Detect which cell encompasses the target text, then output its (X, Y) center coordinate. 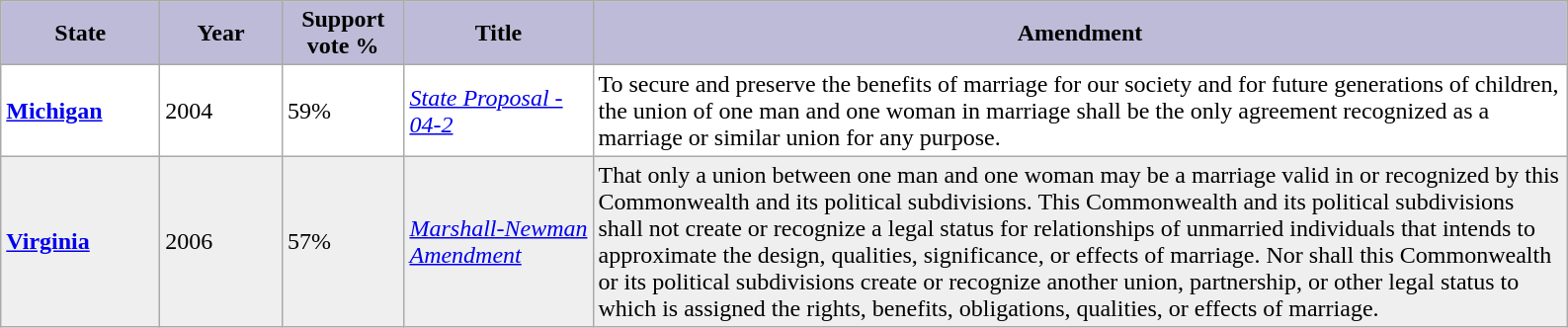
Year (221, 34)
2004 (221, 111)
Title (498, 34)
Support vote % (343, 34)
59% (343, 111)
State Proposal - 04-2 (498, 111)
Virginia (81, 241)
2006 (221, 241)
Amendment (1080, 34)
State (81, 34)
Michigan (81, 111)
Marshall-Newman Amendment (498, 241)
57% (343, 241)
